Return (X, Y) of the center of cell containing provided text 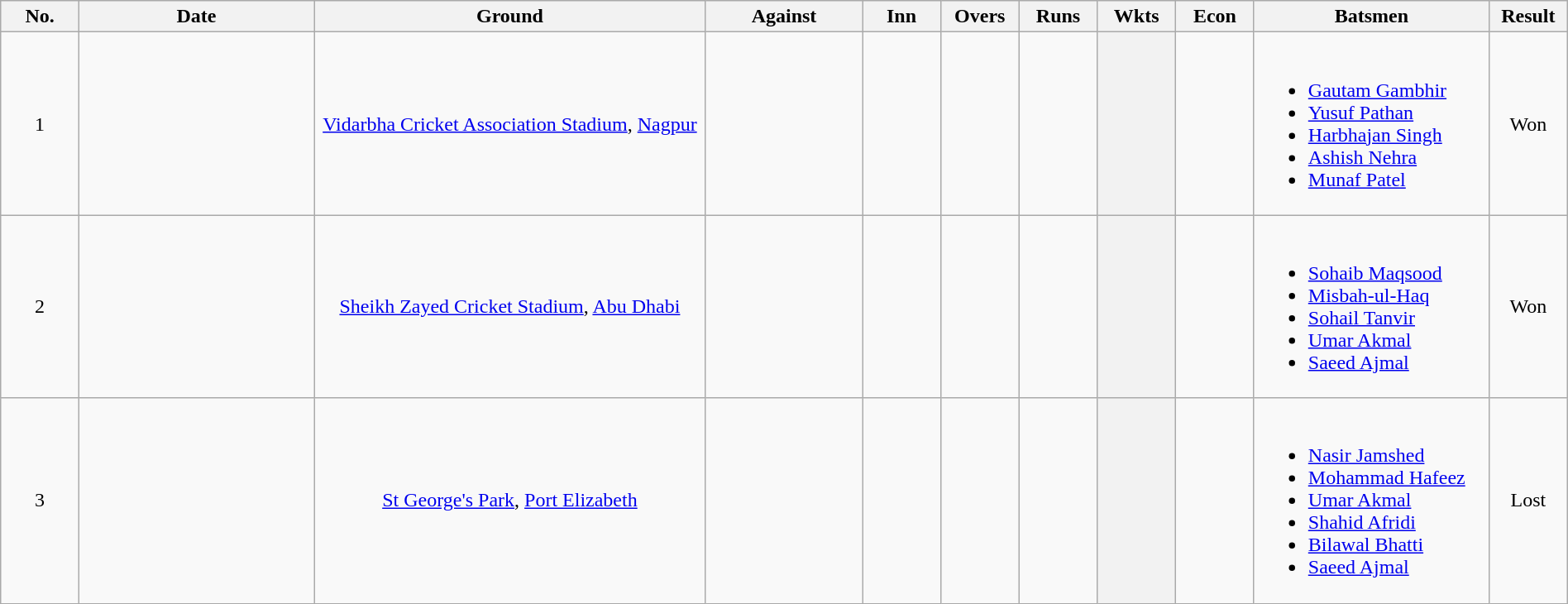
Nasir JamshedMohammad HafeezUmar AkmalShahid AfridiBilawal BhattiSaeed Ajmal (1371, 501)
Against (784, 17)
Sheikh Zayed Cricket Stadium, Abu Dhabi (510, 306)
2 (40, 306)
Date (196, 17)
Sohaib MaqsoodMisbah-ul-HaqSohail TanvirUmar AkmalSaeed Ajmal (1371, 306)
Overs (979, 17)
1 (40, 124)
St George's Park, Port Elizabeth (510, 501)
Econ (1216, 17)
Batsmen (1371, 17)
Runs (1059, 17)
No. (40, 17)
Inn (901, 17)
Ground (510, 17)
Wkts (1136, 17)
Gautam GambhirYusuf PathanHarbhajan SinghAshish NehraMunaf Patel (1371, 124)
Lost (1528, 501)
Vidarbha Cricket Association Stadium, Nagpur (510, 124)
3 (40, 501)
Result (1528, 17)
